From the cell containing the given text, extract its center point as (X, Y) coordinate. 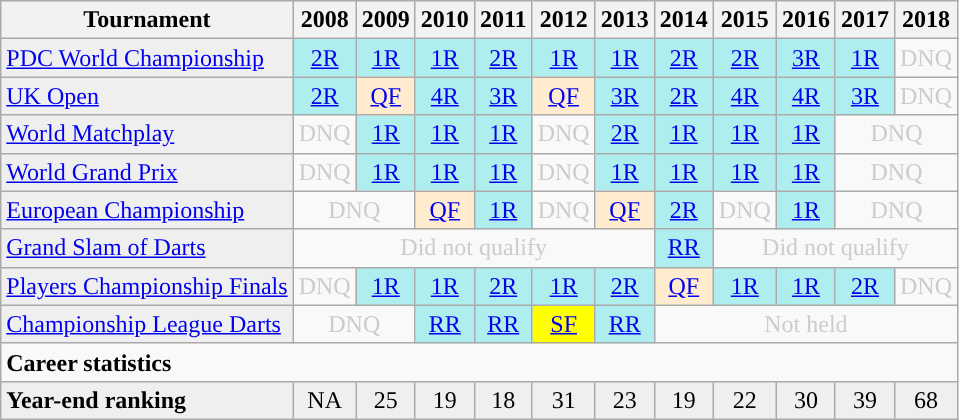
Championship League Darts (147, 324)
2014 (684, 20)
68 (926, 400)
World Grand Prix (147, 172)
Tournament (147, 20)
18 (503, 400)
Year-end ranking (147, 400)
2009 (386, 20)
2011 (503, 20)
2012 (564, 20)
European Championship (147, 210)
World Matchplay (147, 134)
30 (806, 400)
Players Championship Finals (147, 286)
Not held (806, 324)
UK Open (147, 96)
Career statistics (480, 362)
2008 (324, 20)
Grand Slam of Darts (147, 248)
2015 (744, 20)
25 (386, 400)
22 (744, 400)
2010 (444, 20)
NA (324, 400)
SF (564, 324)
PDC World Championship (147, 58)
2017 (864, 20)
2013 (624, 20)
31 (564, 400)
2016 (806, 20)
23 (624, 400)
39 (864, 400)
2018 (926, 20)
